Identify which cell holds the provided text, then report its [X, Y] central coordinate. 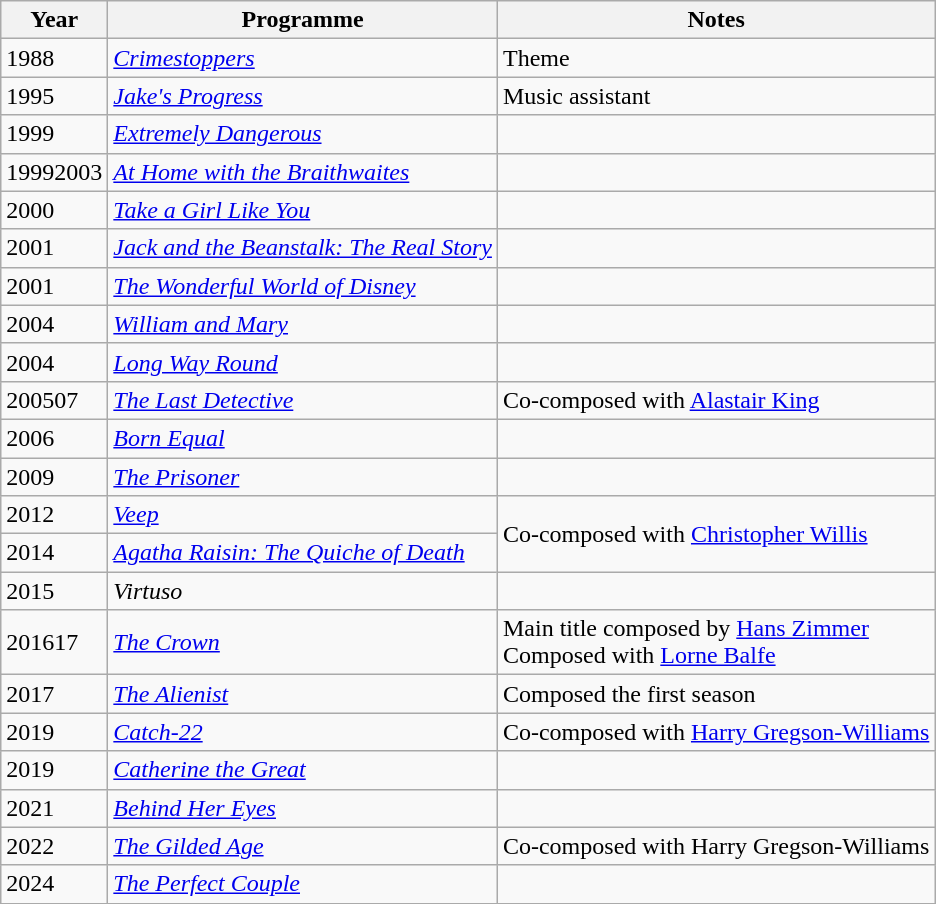
19992003 [54, 172]
Main title composed by Hans ZimmerComposed with Lorne Balfe [716, 642]
1995 [54, 96]
2024 [54, 884]
2015 [54, 591]
At Home with the Braithwaites [303, 172]
201617 [54, 642]
Theme [716, 58]
Agatha Raisin: The Quiche of Death [303, 553]
The Wonderful World of Disney [303, 286]
2017 [54, 694]
2000 [54, 210]
Take a Girl Like You [303, 210]
2009 [54, 477]
The Alienist [303, 694]
1999 [54, 134]
Behind Her Eyes [303, 808]
2014 [54, 553]
Programme [303, 20]
William and Mary [303, 324]
Born Equal [303, 438]
Co-composed with Alastair King [716, 400]
Veep [303, 515]
1988 [54, 58]
2021 [54, 808]
Jack and the Beanstalk: The Real Story [303, 248]
The Prisoner [303, 477]
Notes [716, 20]
Crimestoppers [303, 58]
Catch-22 [303, 732]
Jake's Progress [303, 96]
Music assistant [716, 96]
The Crown [303, 642]
Catherine the Great [303, 770]
2012 [54, 515]
Year [54, 20]
200507 [54, 400]
Co-composed with Christopher Willis [716, 534]
Long Way Round [303, 362]
The Perfect Couple [303, 884]
The Last Detective [303, 400]
2022 [54, 846]
Virtuso [303, 591]
The Gilded Age [303, 846]
Extremely Dangerous [303, 134]
2006 [54, 438]
Composed the first season [716, 694]
